Provide the (x, y) coordinate of the cell's center where the given text is located.  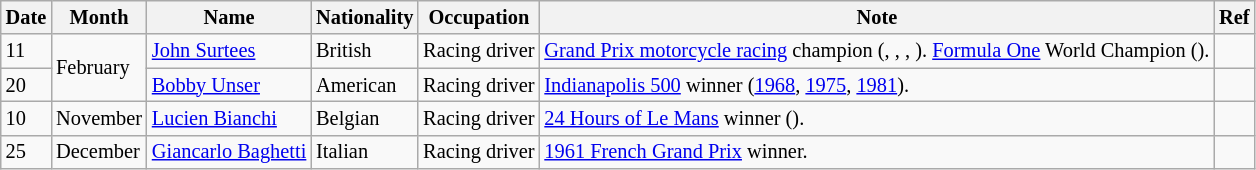
John Surtees (229, 51)
Grand Prix motorcycle racing champion (, , , ). Formula One World Champion (). (876, 51)
Belgian (364, 118)
Nationality (364, 17)
Note (876, 17)
Italian (364, 152)
Date (26, 17)
Lucien Bianchi (229, 118)
Indianapolis 500 winner (1968, 1975, 1981). (876, 85)
24 Hours of Le Mans winner (). (876, 118)
20 (26, 85)
British (364, 51)
December (99, 152)
Giancarlo Baghetti (229, 152)
1961 French Grand Prix winner. (876, 152)
25 (26, 152)
10 (26, 118)
November (99, 118)
February (99, 68)
11 (26, 51)
Occupation (478, 17)
Ref (1234, 17)
American (364, 85)
Name (229, 17)
Month (99, 17)
Bobby Unser (229, 85)
